Determine the [X, Y] coordinate at the center of the cell enclosing the given text.  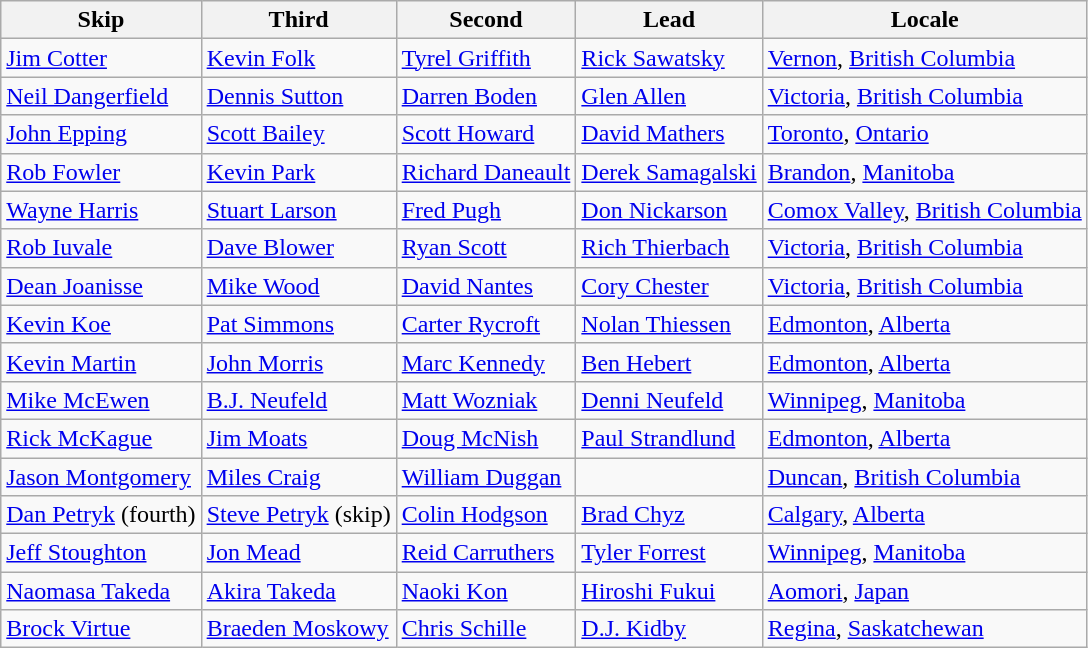
Cory Chester [669, 286]
Paul Strandlund [669, 438]
Miles Craig [298, 477]
Brandon, Manitoba [924, 172]
Wayne Harris [101, 210]
Dean Joanisse [101, 286]
Duncan, British Columbia [924, 477]
Colin Hodgson [486, 515]
Brad Chyz [669, 515]
Regina, Saskatchewan [924, 629]
Reid Carruthers [486, 553]
Richard Daneault [486, 172]
Rich Thierbach [669, 248]
Doug McNish [486, 438]
Jim Moats [298, 438]
Don Nickarson [669, 210]
Glen Allen [669, 96]
Lead [669, 20]
Brock Virtue [101, 629]
Matt Wozniak [486, 400]
Nolan Thiessen [669, 324]
Rob Iuvale [101, 248]
Third [298, 20]
Dennis Sutton [298, 96]
Darren Boden [486, 96]
Jeff Stoughton [101, 553]
Ryan Scott [486, 248]
Steve Petryk (skip) [298, 515]
Kevin Martin [101, 362]
Dave Blower [298, 248]
Locale [924, 20]
John Epping [101, 134]
Naomasa Takeda [101, 591]
Chris Schille [486, 629]
Kevin Koe [101, 324]
Tyrel Griffith [486, 58]
David Nantes [486, 286]
William Duggan [486, 477]
Mike Wood [298, 286]
Akira Takeda [298, 591]
Skip [101, 20]
Pat Simmons [298, 324]
Kevin Folk [298, 58]
Fred Pugh [486, 210]
Hiroshi Fukui [669, 591]
Rob Fowler [101, 172]
Scott Bailey [298, 134]
Braeden Moskowy [298, 629]
Calgary, Alberta [924, 515]
Mike McEwen [101, 400]
Scott Howard [486, 134]
Ben Hebert [669, 362]
Dan Petryk (fourth) [101, 515]
Second [486, 20]
David Mathers [669, 134]
Jim Cotter [101, 58]
Naoki Kon [486, 591]
Toronto, Ontario [924, 134]
Carter Rycroft [486, 324]
Stuart Larson [298, 210]
B.J. Neufeld [298, 400]
Tyler Forrest [669, 553]
Kevin Park [298, 172]
Rick McKague [101, 438]
Denni Neufeld [669, 400]
Jon Mead [298, 553]
D.J. Kidby [669, 629]
Jason Montgomery [101, 477]
Neil Dangerfield [101, 96]
Marc Kennedy [486, 362]
Aomori, Japan [924, 591]
Comox Valley, British Columbia [924, 210]
Rick Sawatsky [669, 58]
Vernon, British Columbia [924, 58]
Derek Samagalski [669, 172]
John Morris [298, 362]
